Detect which cell encompasses the target text, then output its [X, Y] center coordinate. 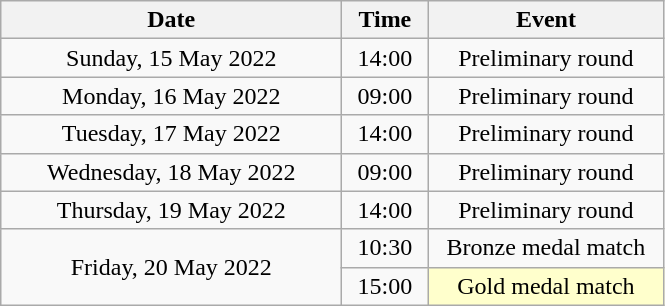
15:00 [385, 286]
Tuesday, 17 May 2022 [172, 134]
10:30 [385, 248]
Event [546, 20]
Wednesday, 18 May 2022 [172, 172]
Sunday, 15 May 2022 [172, 58]
Bronze medal match [546, 248]
Thursday, 19 May 2022 [172, 210]
Friday, 20 May 2022 [172, 267]
Monday, 16 May 2022 [172, 96]
Gold medal match [546, 286]
Time [385, 20]
Date [172, 20]
